Return the (X, Y) coordinate for the center point of the cell that contains the specified text.  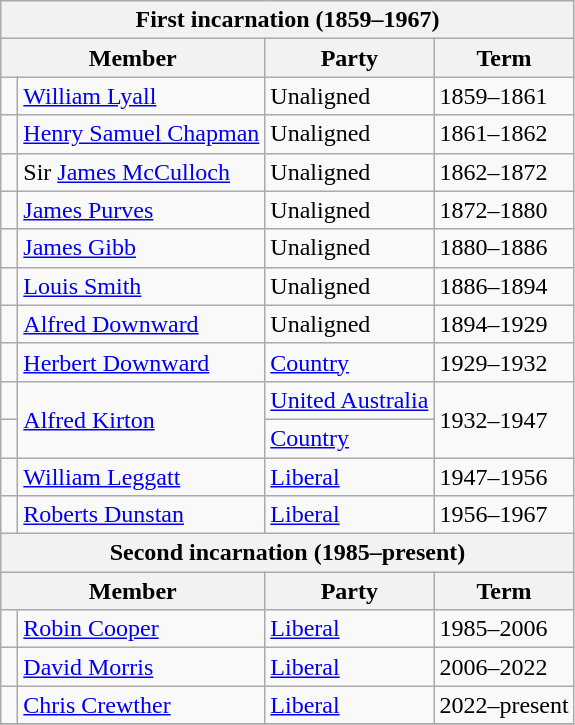
David Morris (142, 667)
Alfred Downward (142, 324)
Herbert Downward (142, 362)
2006–2022 (504, 667)
Chris Crewther (142, 705)
William Leggatt (142, 477)
1947–1956 (504, 477)
1861–1862 (504, 134)
2022–present (504, 705)
First incarnation (1859–1967) (288, 20)
Henry Samuel Chapman (142, 134)
Roberts Dunstan (142, 515)
1880–1886 (504, 248)
1956–1967 (504, 515)
1859–1861 (504, 96)
James Gibb (142, 248)
1862–1872 (504, 172)
James Purves (142, 210)
1872–1880 (504, 210)
Robin Cooper (142, 629)
Sir James McCulloch (142, 172)
1929–1932 (504, 362)
William Lyall (142, 96)
Louis Smith (142, 286)
1894–1929 (504, 324)
1886–1894 (504, 286)
Alfred Kirton (142, 419)
Second incarnation (1985–present) (288, 553)
United Australia (350, 400)
1932–1947 (504, 419)
1985–2006 (504, 629)
